Extract the (X, Y) coordinate from the center of the cell holding the provided text.  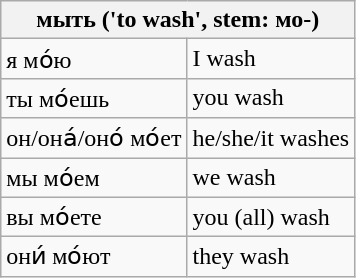
we wash (271, 178)
they wash (271, 257)
они́ мо́ют (94, 257)
ты мо́ешь (94, 98)
я мо́ю (94, 59)
I wash (271, 59)
вы мо́ете (94, 217)
мыть ('to wash', stem: мо-) (178, 20)
you (all) wash (271, 217)
he/she/it washes (271, 138)
он/она́/оно́ мо́ет (94, 138)
мы мо́ем (94, 178)
you wash (271, 98)
